Return (x, y) of the center of cell containing provided text 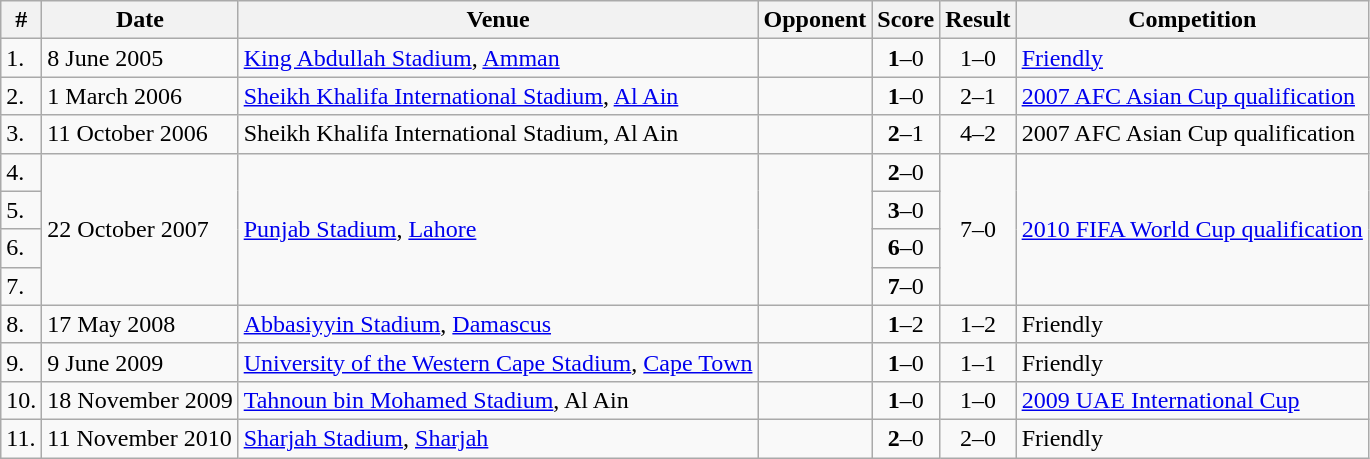
Score (906, 20)
7. (22, 286)
6. (22, 248)
10. (22, 400)
Date (140, 20)
22 October 2007 (140, 229)
4. (22, 172)
Punjab Stadium, Lahore (498, 229)
6–0 (906, 248)
1 March 2006 (140, 96)
11 October 2006 (140, 134)
4–2 (978, 134)
# (22, 20)
2010 FIFA World Cup qualification (1192, 229)
Tahnoun bin Mohamed Stadium, Al Ain (498, 400)
King Abdullah Stadium, Amman (498, 58)
8 June 2005 (140, 58)
Abbasiyyin Stadium, Damascus (498, 324)
11 November 2010 (140, 438)
18 November 2009 (140, 400)
17 May 2008 (140, 324)
1–1 (978, 362)
Venue (498, 20)
Competition (1192, 20)
1. (22, 58)
3. (22, 134)
2. (22, 96)
9 June 2009 (140, 362)
2009 UAE International Cup (1192, 400)
5. (22, 210)
University of the Western Cape Stadium, Cape Town (498, 362)
Sharjah Stadium, Sharjah (498, 438)
11. (22, 438)
9. (22, 362)
Opponent (815, 20)
8. (22, 324)
3–0 (906, 210)
Result (978, 20)
